Identify which cell holds the provided text, then report its [x, y] central coordinate. 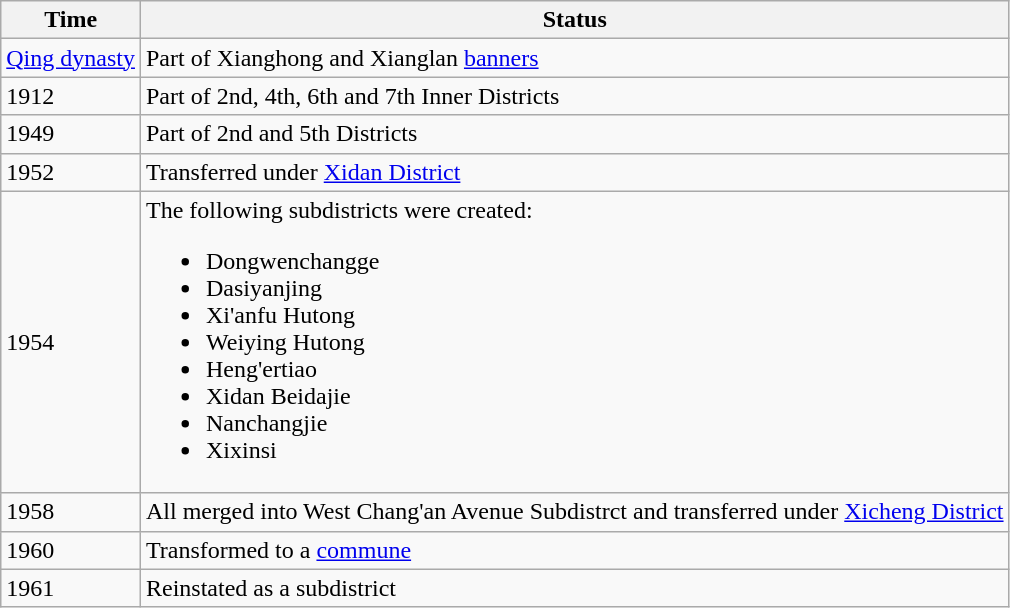
Status [574, 20]
Part of 2nd and 5th Districts [574, 134]
1912 [71, 96]
1952 [71, 172]
Transformed to a commune [574, 550]
Transferred under Xidan District [574, 172]
1954 [71, 342]
1960 [71, 550]
1961 [71, 588]
The following subdistricts were created:DongwenchanggeDasiyanjingXi'anfu HutongWeiying HutongHeng'ertiaoXidan BeidajieNanchangjieXixinsi [574, 342]
Part of Xianghong and Xianglan banners [574, 58]
All merged into West Chang'an Avenue Subdistrct and transferred under Xicheng District [574, 512]
Part of 2nd, 4th, 6th and 7th Inner Districts [574, 96]
Time [71, 20]
Reinstated as a subdistrict [574, 588]
1949 [71, 134]
1958 [71, 512]
Qing dynasty [71, 58]
